Provide the (X, Y) coordinate of the cell's center where the given text is located.  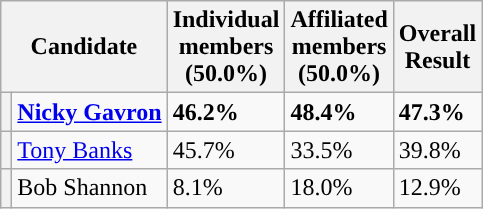
47.3% (437, 112)
8.1% (226, 188)
Nicky Gavron (90, 112)
Bob Shannon (90, 188)
Tony Banks (90, 150)
46.2% (226, 112)
Affiliated members (50.0%) (339, 47)
Candidate (84, 47)
Overall Result (437, 47)
12.9% (437, 188)
18.0% (339, 188)
33.5% (339, 150)
39.8% (437, 150)
Individual members (50.0%) (226, 47)
48.4% (339, 112)
45.7% (226, 150)
